Extract the [x, y] coordinate from the center of the cell holding the provided text.  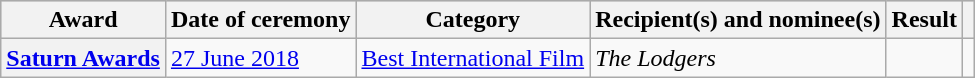
Saturn Awards [84, 58]
Award [84, 20]
The Lodgers [738, 58]
Category [473, 20]
Recipient(s) and nominee(s) [738, 20]
Best International Film [473, 58]
Date of ceremony [260, 20]
27 June 2018 [260, 58]
Result [924, 20]
